Determine the [x, y] coordinate at the center of the cell enclosing the given text.  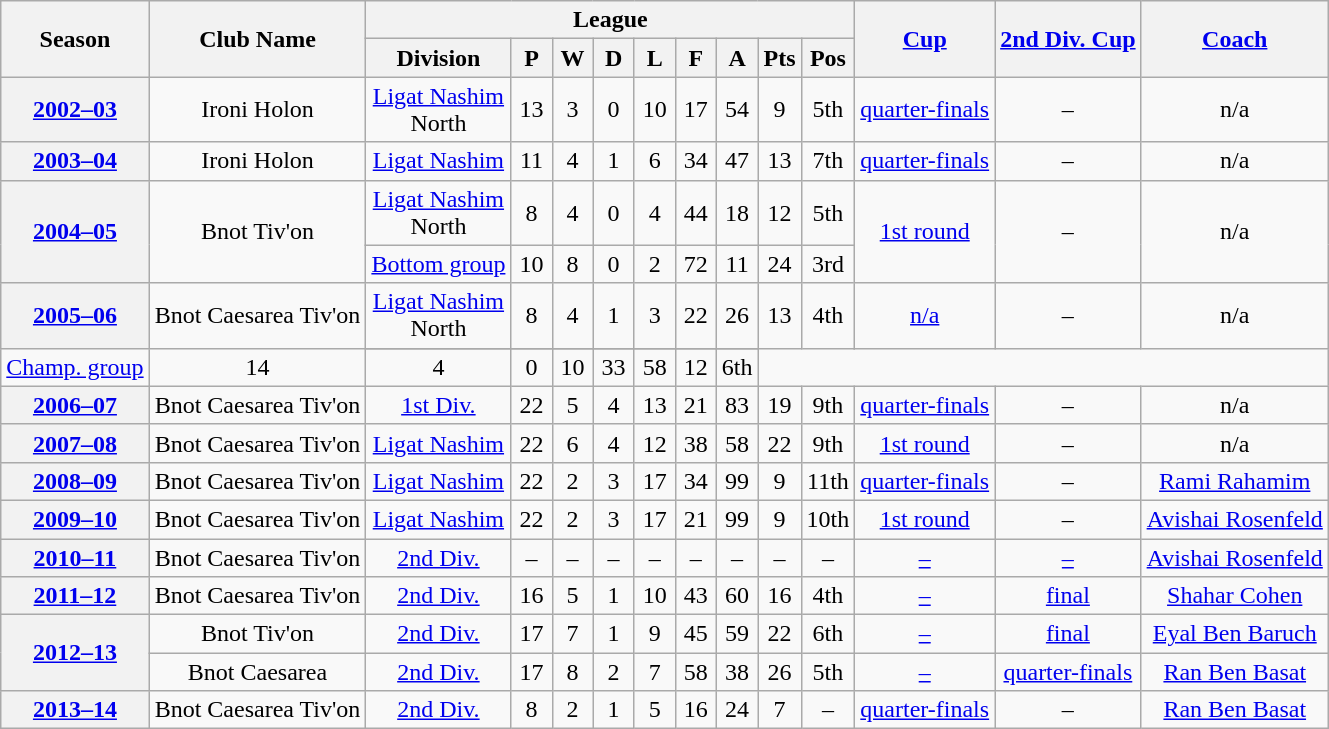
43 [696, 596]
2013–14 [75, 710]
L [654, 58]
2010–11 [75, 557]
2002–03 [75, 110]
A [737, 58]
Eyal Ben Baruch [1234, 634]
54 [737, 110]
D [614, 58]
F [696, 58]
11th [828, 481]
2008–09 [75, 481]
83 [737, 405]
Shahar Cohen [1234, 596]
18 [737, 212]
Cup [925, 39]
2003–04 [75, 161]
60 [737, 596]
Bottom group [438, 264]
Division [438, 58]
Season [75, 39]
Pts [780, 58]
45 [696, 634]
Pos [828, 58]
14 [258, 367]
Bnot Caesarea [258, 672]
W [572, 58]
19 [780, 405]
7th [828, 161]
2007–08 [75, 443]
P [532, 58]
2011–12 [75, 596]
2nd Div. Cup [1068, 39]
Club Name [258, 39]
72 [696, 264]
2004–05 [75, 232]
2012–13 [75, 653]
1st Div. [438, 405]
3rd [828, 264]
2005–06 [75, 316]
44 [696, 212]
2009–10 [75, 519]
Champ. group [75, 367]
10th [828, 519]
Coach [1234, 39]
59 [737, 634]
47 [737, 161]
2006–07 [75, 405]
League [610, 20]
Rami Rahamim [1234, 481]
33 [614, 367]
